Return the (x, y) coordinate for the center point of the cell that contains the specified text.  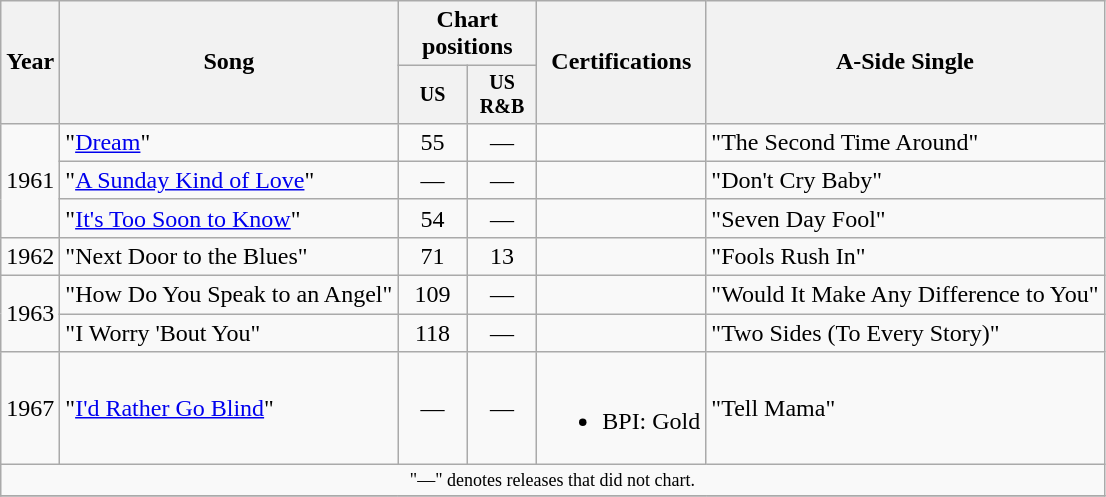
Chart positions (468, 34)
"Dream" (229, 142)
1961 (30, 180)
"It's Too Soon to Know" (229, 218)
109 (432, 295)
Song (229, 62)
"Seven Day Fool" (905, 218)
"Don't Cry Baby" (905, 180)
"A Sunday Kind of Love" (229, 180)
"—" denotes releases that did not chart. (552, 480)
BPI: Gold (622, 408)
"Two Sides (To Every Story)" (905, 333)
55 (432, 142)
"Would It Make Any Difference to You" (905, 295)
Certifications (622, 62)
Year (30, 62)
118 (432, 333)
1963 (30, 314)
13 (502, 256)
A-Side Single (905, 62)
"How Do You Speak to an Angel" (229, 295)
"Fools Rush In" (905, 256)
"I'd Rather Go Blind" (229, 408)
"Tell Mama" (905, 408)
US R&B (502, 94)
1962 (30, 256)
"I Worry 'Bout You" (229, 333)
54 (432, 218)
"The Second Time Around" (905, 142)
"Next Door to the Blues" (229, 256)
1967 (30, 408)
US (432, 94)
71 (432, 256)
